Determine the (X, Y) coordinate at the center of the cell enclosing the given text.  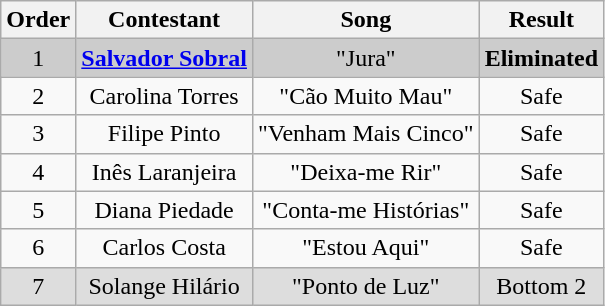
Order (38, 20)
Solange Hilário (164, 286)
Eliminated (541, 58)
Song (366, 20)
Result (541, 20)
"Ponto de Luz" (366, 286)
Inês Laranjeira (164, 172)
4 (38, 172)
Bottom 2 (541, 286)
Carlos Costa (164, 248)
3 (38, 134)
"Conta-me Histórias" (366, 210)
Diana Piedade (164, 210)
"Jura" (366, 58)
Salvador Sobral (164, 58)
Contestant (164, 20)
Carolina Torres (164, 96)
"Deixa-me Rir" (366, 172)
6 (38, 248)
5 (38, 210)
"Cão Muito Mau" (366, 96)
2 (38, 96)
"Estou Aqui" (366, 248)
"Venham Mais Cinco" (366, 134)
7 (38, 286)
1 (38, 58)
Filipe Pinto (164, 134)
